From the cell containing the given text, extract its center point as [x, y] coordinate. 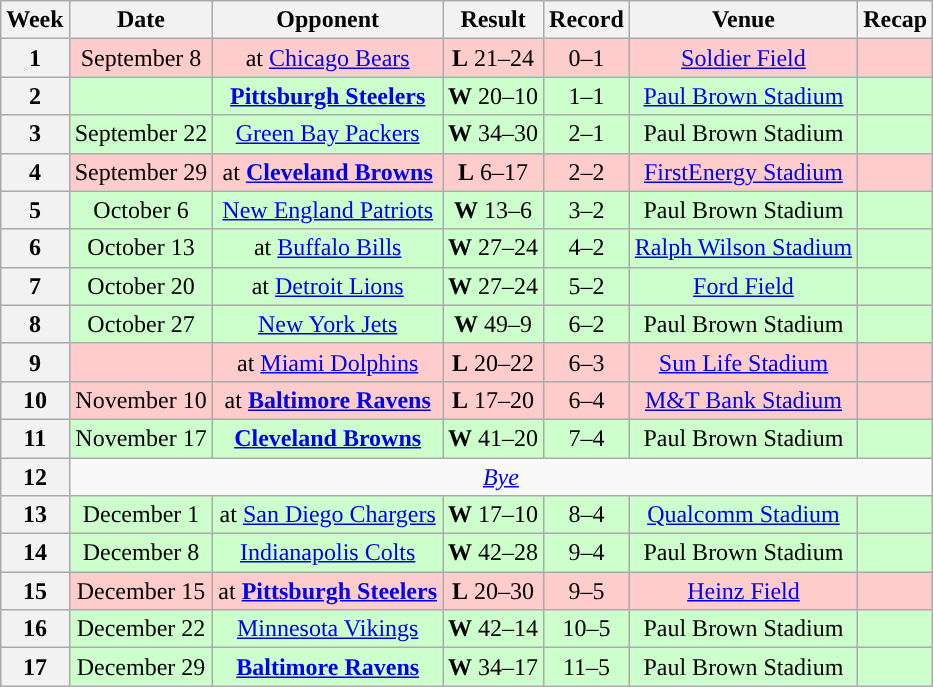
W 17–10 [494, 515]
9–5 [587, 591]
3 [35, 134]
11–5 [587, 667]
8–4 [587, 515]
15 [35, 591]
L 17–20 [494, 400]
at Cleveland Browns [328, 172]
November 10 [141, 400]
Date [141, 20]
Recap [896, 20]
Result [494, 20]
December 22 [141, 629]
Ralph Wilson Stadium [743, 248]
W 42–28 [494, 553]
at Detroit Lions [328, 286]
Sun Life Stadium [743, 362]
6–4 [587, 400]
at Baltimore Ravens [328, 400]
Heinz Field [743, 591]
9–4 [587, 553]
W 34–17 [494, 667]
at Pittsburgh Steelers [328, 591]
FirstEnergy Stadium [743, 172]
11 [35, 438]
Baltimore Ravens [328, 667]
L 6–17 [494, 172]
December 15 [141, 591]
December 29 [141, 667]
4–2 [587, 248]
6–3 [587, 362]
W 41–20 [494, 438]
October 13 [141, 248]
M&T Bank Stadium [743, 400]
Soldier Field [743, 58]
November 17 [141, 438]
Green Bay Packers [328, 134]
at Chicago Bears [328, 58]
October 20 [141, 286]
September 29 [141, 172]
at Miami Dolphins [328, 362]
0–1 [587, 58]
Ford Field [743, 286]
W 49–9 [494, 324]
3–2 [587, 210]
October 6 [141, 210]
17 [35, 667]
6 [35, 248]
December 8 [141, 553]
1–1 [587, 96]
5 [35, 210]
September 8 [141, 58]
New York Jets [328, 324]
9 [35, 362]
Week [35, 20]
1 [35, 58]
Minnesota Vikings [328, 629]
L 20–30 [494, 591]
September 22 [141, 134]
14 [35, 553]
W 42–14 [494, 629]
10 [35, 400]
L 20–22 [494, 362]
5–2 [587, 286]
7 [35, 286]
6–2 [587, 324]
Record [587, 20]
at San Diego Chargers [328, 515]
Bye [501, 477]
12 [35, 477]
L 21–24 [494, 58]
Venue [743, 20]
New England Patriots [328, 210]
W 34–30 [494, 134]
4 [35, 172]
Pittsburgh Steelers [328, 96]
13 [35, 515]
10–5 [587, 629]
7–4 [587, 438]
October 27 [141, 324]
Opponent [328, 20]
December 1 [141, 515]
W 13–6 [494, 210]
at Buffalo Bills [328, 248]
8 [35, 324]
16 [35, 629]
Indianapolis Colts [328, 553]
Cleveland Browns [328, 438]
W 20–10 [494, 96]
2–1 [587, 134]
2–2 [587, 172]
2 [35, 96]
Qualcomm Stadium [743, 515]
